Return [X, Y] of the center of cell containing provided text 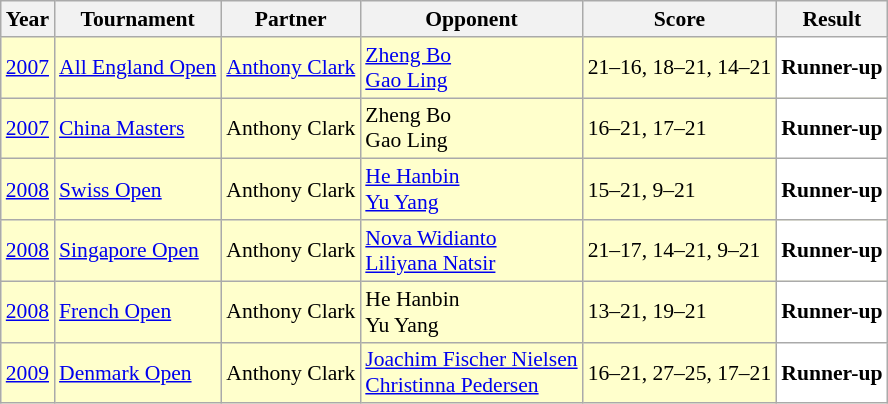
16–21, 17–21 [680, 128]
Tournament [138, 19]
15–21, 9–21 [680, 190]
Year [28, 19]
13–21, 19–21 [680, 312]
21–16, 18–21, 14–21 [680, 68]
Partner [290, 19]
Swiss Open [138, 190]
21–17, 14–21, 9–21 [680, 250]
2009 [28, 372]
China Masters [138, 128]
Singapore Open [138, 250]
French Open [138, 312]
Score [680, 19]
Opponent [471, 19]
Denmark Open [138, 372]
All England Open [138, 68]
16–21, 27–25, 17–21 [680, 372]
Nova Widianto Liliyana Natsir [471, 250]
Result [832, 19]
Joachim Fischer Nielsen Christinna Pedersen [471, 372]
